Detect which cell encompasses the target text, then output its (x, y) center coordinate. 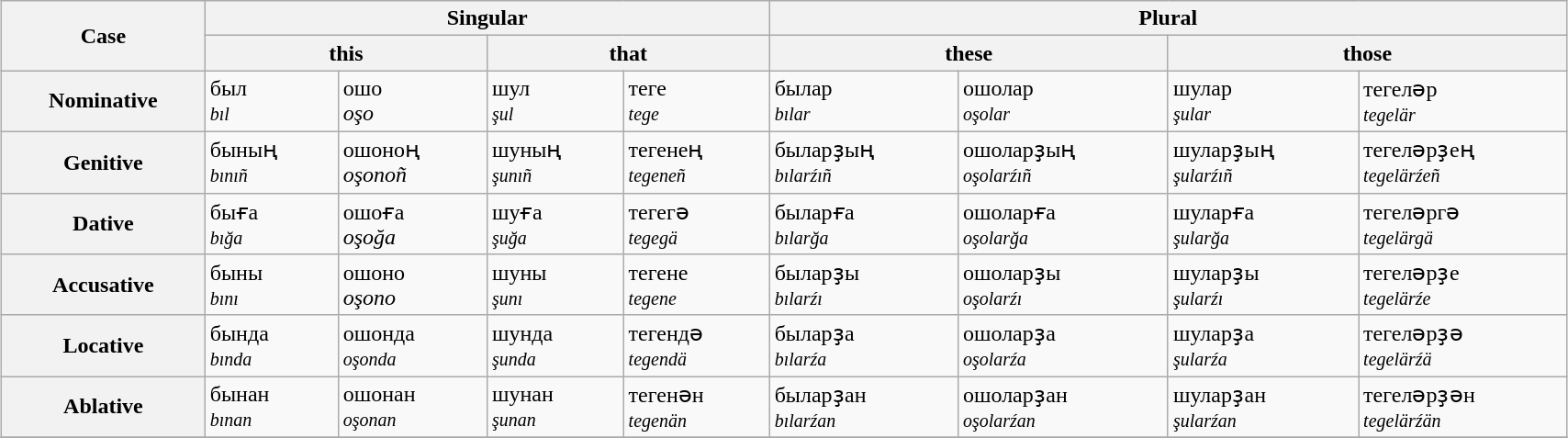
шуларҙыşularźı (1263, 285)
Locative (104, 345)
тегенәнtegenän (696, 408)
ошоoşo (412, 101)
шуларғаşularğa (1263, 224)
ошоноңoşonoñ (412, 162)
быларҙанbılarźan (863, 408)
Singular (487, 18)
шунанşunan (554, 408)
those (1367, 53)
быныңbınıñ (272, 162)
ошоларҙаoşolarźa (1063, 345)
тегендәtegendä (696, 345)
ошоларҙыoşolarźı (1063, 285)
тегеләрtegelär (1463, 101)
Nominative (104, 101)
шуныşunı (554, 285)
былbıl (272, 101)
быныbını (272, 285)
тегеtege (696, 101)
тегеләрҙәtegelärźä (1463, 345)
быларҙыңbılarźıñ (863, 162)
тегенеtegene (696, 285)
that (628, 53)
these (969, 53)
ошоларҙанoşolarźan (1063, 408)
тегенеңtegeneñ (696, 162)
ошоларғаoşolarğa (1063, 224)
ошоғаoşoğa (412, 224)
быларғаbılarğa (863, 224)
быларҙыbılarźı (863, 285)
Ablative (104, 408)
Case (104, 36)
ошоноoşono (412, 285)
тегеләрҙеңtegelärźeñ (1463, 162)
бынанbınan (272, 408)
ошоларҙыңoşolarźıñ (1063, 162)
ошондаoşonda (412, 345)
тегеләргәtegelärgä (1463, 224)
шуларҙыңşularźıñ (1263, 162)
this (345, 53)
тегегәtegegä (696, 224)
шундаşunda (554, 345)
тегеләрҙәнtegelärźän (1463, 408)
Plural (1168, 18)
ошонанoşonan (412, 408)
бындаbında (272, 345)
шуларşular (1263, 101)
Genitive (104, 162)
шуғаşuğa (554, 224)
тегеләрҙеtegelärźe (1463, 285)
шуныңşunıñ (554, 162)
шулşul (554, 101)
шуларҙаşularźa (1263, 345)
Accusative (104, 285)
быларbılar (863, 101)
бығаbığa (272, 224)
ошоларoşolar (1063, 101)
быларҙаbılarźa (863, 345)
шуларҙанşularźan (1263, 408)
Dative (104, 224)
